From the cell containing the given text, extract its center point as [X, Y] coordinate. 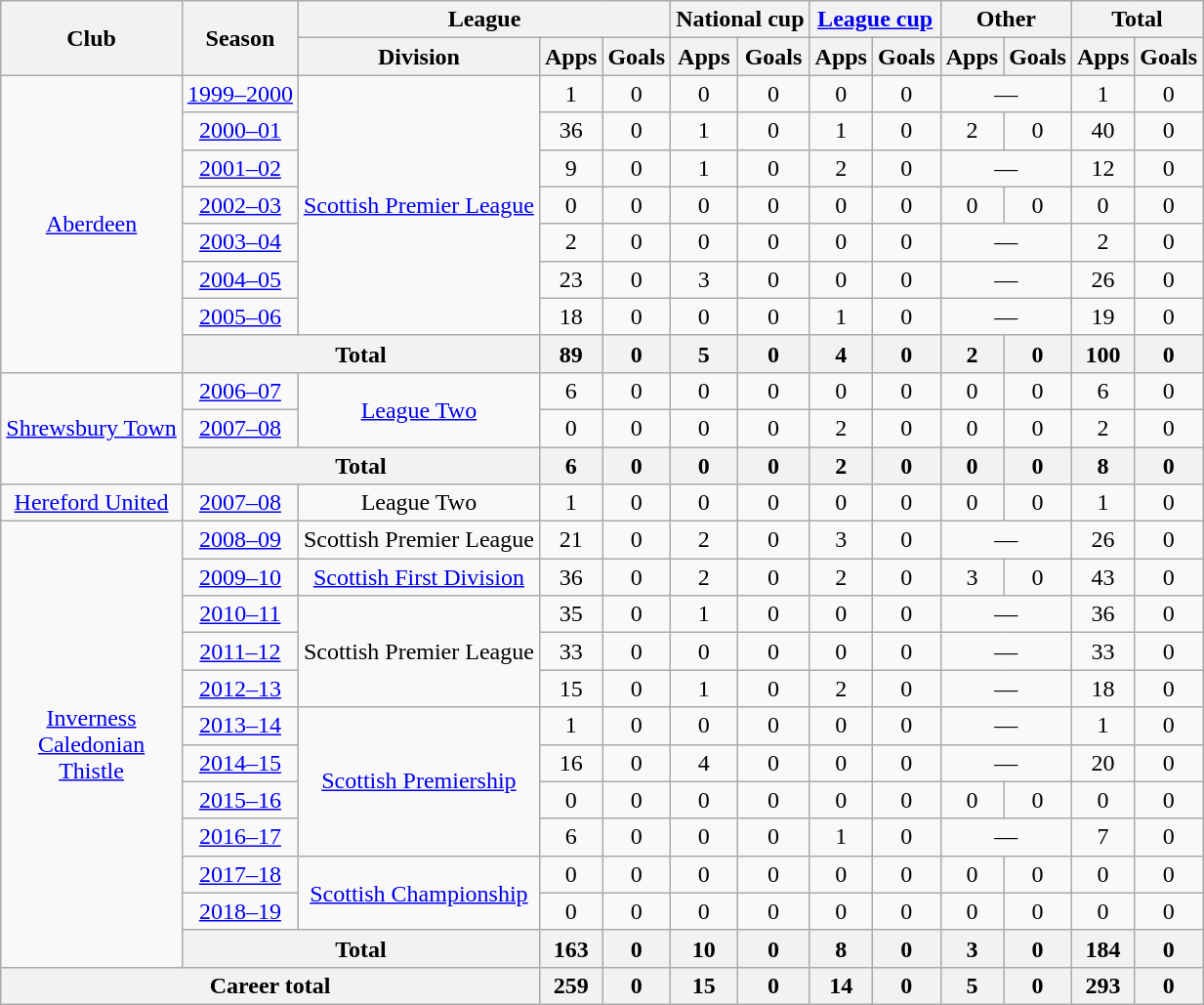
293 [1102, 985]
Scottish Championship [418, 893]
2011–12 [240, 651]
2015–16 [240, 800]
43 [1102, 577]
2014–15 [240, 763]
184 [1102, 948]
Club [92, 38]
Division [418, 57]
2006–07 [240, 391]
19 [1102, 316]
2012–13 [240, 689]
89 [570, 354]
Other [1006, 20]
League cup [875, 20]
2002–03 [240, 205]
23 [570, 279]
2009–10 [240, 577]
9 [570, 168]
2004–05 [240, 279]
2000–01 [240, 131]
Shrewsbury Town [92, 428]
100 [1102, 354]
259 [570, 985]
2016–17 [240, 837]
Scottish First Division [418, 577]
12 [1102, 168]
League [484, 20]
InvernessCaledonianThistle [92, 744]
2013–14 [240, 726]
14 [841, 985]
2003–04 [240, 242]
2008–09 [240, 540]
Hereford United [92, 503]
Scottish Premiership [418, 781]
7 [1102, 837]
35 [570, 614]
2017–18 [240, 874]
20 [1102, 763]
Season [240, 38]
163 [570, 948]
40 [1102, 131]
2001–02 [240, 168]
10 [704, 948]
2005–06 [240, 316]
National cup [740, 20]
16 [570, 763]
Aberdeen [92, 224]
21 [570, 540]
1999–2000 [240, 94]
2010–11 [240, 614]
Career total [270, 985]
2018–19 [240, 911]
